Capture the cell that displays the provided text and extract its [x, y] central coordinate. 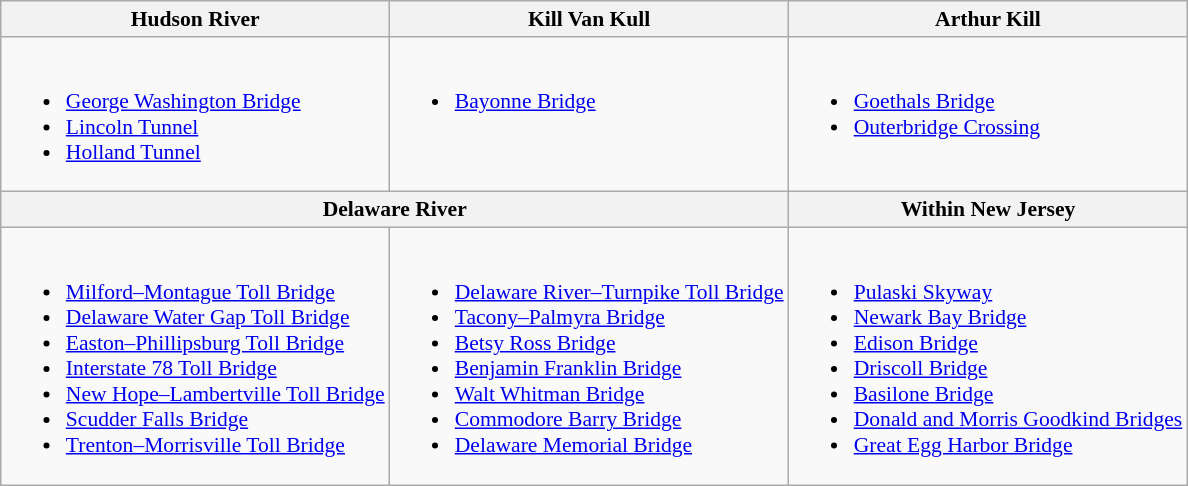
Pulaski SkywayNewark Bay BridgeEdison BridgeDriscoll BridgeBasilone BridgeDonald and Morris Goodkind BridgesGreat Egg Harbor Bridge [988, 356]
Kill Van Kull [590, 19]
Bayonne Bridge [590, 114]
Within New Jersey [988, 210]
Hudson River [196, 19]
George Washington BridgeLincoln TunnelHolland Tunnel [196, 114]
Arthur Kill [988, 19]
Goethals BridgeOuterbridge Crossing [988, 114]
Delaware River [395, 210]
